Detect which cell encompasses the target text, then output its [x, y] center coordinate. 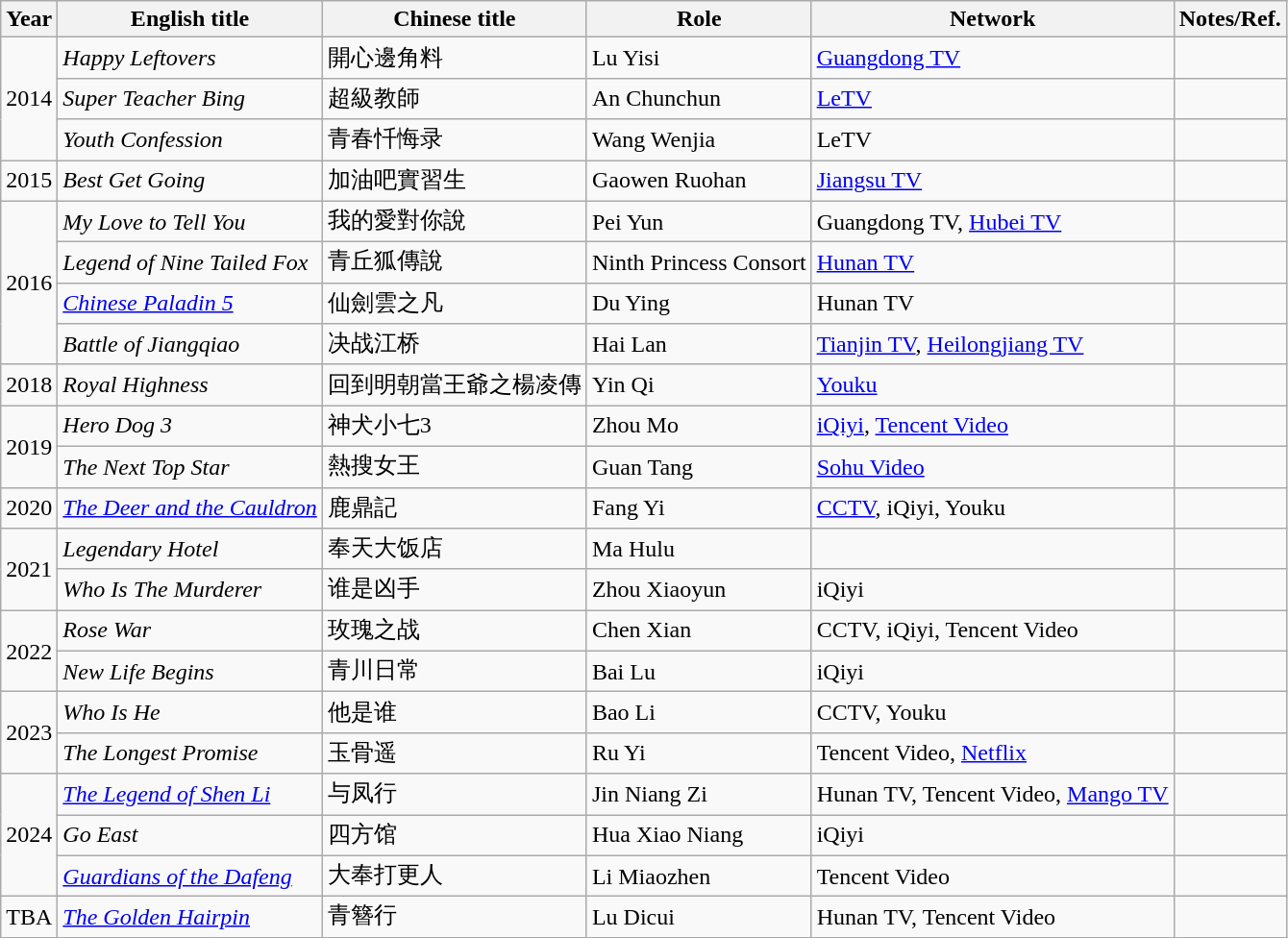
Best Get Going [190, 181]
青丘狐傳說 [454, 263]
Pei Yun [699, 221]
Happy Leftovers [190, 58]
Legend of Nine Tailed Fox [190, 263]
决战江桥 [454, 344]
Lu Dicui [699, 917]
Battle of Jiangqiao [190, 344]
The Next Top Star [190, 467]
Fang Yi [699, 507]
加油吧實習生 [454, 181]
Guan Tang [699, 467]
Zhou Xiaoyun [699, 590]
Chen Xian [699, 630]
2024 [29, 835]
Ru Yi [699, 753]
Jiangsu TV [992, 181]
2018 [29, 384]
回到明朝當王爺之楊凌傳 [454, 384]
青川日常 [454, 671]
The Golden Hairpin [190, 917]
Bai Lu [699, 671]
玫瑰之战 [454, 630]
Hunan TV, Tencent Video, Mango TV [992, 794]
Royal Highness [190, 384]
超級教師 [454, 98]
Chinese Paladin 5 [190, 304]
Li Miaozhen [699, 876]
CCTV, iQiyi, Youku [992, 507]
Network [992, 19]
Year [29, 19]
An Chunchun [699, 98]
熱搜女王 [454, 467]
English title [190, 19]
2021 [29, 569]
Lu Yisi [699, 58]
2014 [29, 99]
2015 [29, 181]
Guangdong TV, Hubei TV [992, 221]
Tencent Video [992, 876]
CCTV, Youku [992, 713]
Ma Hulu [699, 550]
他是谁 [454, 713]
Go East [190, 836]
Who Is He [190, 713]
Role [699, 19]
Guardians of the Dafeng [190, 876]
玉骨遥 [454, 753]
大奉打更人 [454, 876]
The Legend of Shen Li [190, 794]
Guangdong TV [992, 58]
The Longest Promise [190, 753]
Hai Lan [699, 344]
Hua Xiao Niang [699, 836]
Ninth Princess Consort [699, 263]
Jin Niang Zi [699, 794]
2016 [29, 283]
2023 [29, 732]
Who Is The Murderer [190, 590]
鹿鼎記 [454, 507]
Tianjin TV, Heilongjiang TV [992, 344]
Hero Dog 3 [190, 427]
CCTV, iQiyi, Tencent Video [992, 630]
青春忏悔录 [454, 140]
Hunan TV, Tencent Video [992, 917]
Bao Li [699, 713]
2022 [29, 652]
2019 [29, 446]
開心邊角料 [454, 58]
Rose War [190, 630]
Gaowen Ruohan [699, 181]
TBA [29, 917]
iQiyi, Tencent Video [992, 427]
Youku [992, 384]
Yin Qi [699, 384]
Notes/Ref. [1230, 19]
谁是凶手 [454, 590]
Legendary Hotel [190, 550]
青簪行 [454, 917]
Sohu Video [992, 467]
Tencent Video, Netflix [992, 753]
奉天大饭店 [454, 550]
四方馆 [454, 836]
仙劍雲之凡 [454, 304]
Du Ying [699, 304]
Zhou Mo [699, 427]
我的愛對你說 [454, 221]
2020 [29, 507]
My Love to Tell You [190, 221]
Super Teacher Bing [190, 98]
Youth Confession [190, 140]
神犬小七3 [454, 427]
The Deer and the Cauldron [190, 507]
Chinese title [454, 19]
Wang Wenjia [699, 140]
与凤行 [454, 794]
New Life Begins [190, 671]
